Extract the (X, Y) coordinate from the center of the cell holding the provided text.  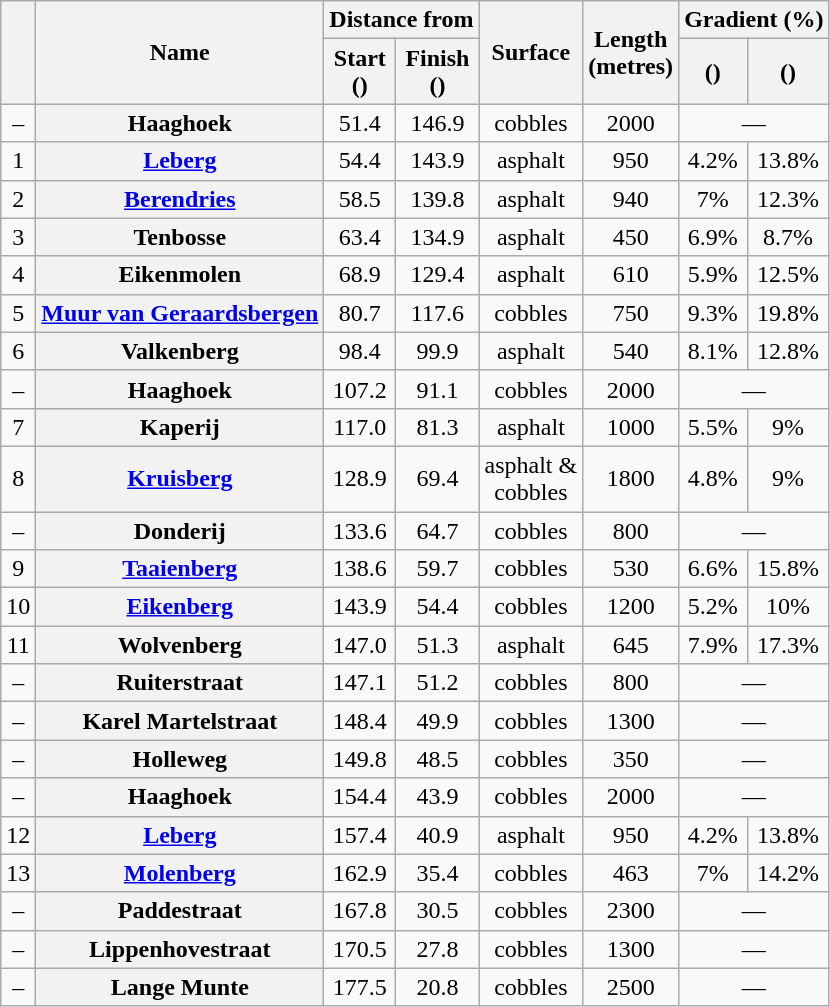
40.9 (438, 835)
147.1 (360, 683)
9.3% (713, 313)
940 (631, 199)
12.3% (788, 199)
463 (631, 873)
51.4 (360, 123)
5 (18, 313)
Holleweg (180, 759)
450 (631, 237)
35.4 (438, 873)
750 (631, 313)
128.9 (360, 478)
138.6 (360, 569)
91.1 (438, 389)
Eikenmolen (180, 275)
5.9% (713, 275)
asphalt &cobbles (531, 478)
Karel Martelstraat (180, 721)
540 (631, 351)
350 (631, 759)
Ruiterstraat (180, 683)
2500 (631, 987)
81.3 (438, 427)
147.0 (360, 645)
610 (631, 275)
Kaperij (180, 427)
Muur van Geraardsbergen (180, 313)
6.6% (713, 569)
12.8% (788, 351)
Lange Munte (180, 987)
Tenbosse (180, 237)
146.9 (438, 123)
5.5% (713, 427)
98.4 (360, 351)
Paddestraat (180, 911)
43.9 (438, 797)
14.2% (788, 873)
170.5 (360, 949)
49.9 (438, 721)
9 (18, 569)
58.5 (360, 199)
8.1% (713, 351)
48.5 (438, 759)
Start() (360, 72)
162.9 (360, 873)
133.6 (360, 531)
1200 (631, 607)
Distance from (402, 20)
2 (18, 199)
149.8 (360, 759)
13 (18, 873)
129.4 (438, 275)
157.4 (360, 835)
Valkenberg (180, 351)
7.9% (713, 645)
Molenberg (180, 873)
Finish() (438, 72)
17.3% (788, 645)
148.4 (360, 721)
1000 (631, 427)
51.2 (438, 683)
59.7 (438, 569)
10 (18, 607)
99.9 (438, 351)
Length(metres) (631, 52)
51.3 (438, 645)
6.9% (713, 237)
Taaienberg (180, 569)
Donderij (180, 531)
10% (788, 607)
12.5% (788, 275)
8.7% (788, 237)
6 (18, 351)
530 (631, 569)
5.2% (713, 607)
20.8 (438, 987)
134.9 (438, 237)
30.5 (438, 911)
Lippenhovestraat (180, 949)
Wolvenberg (180, 645)
177.5 (360, 987)
1800 (631, 478)
645 (631, 645)
4 (18, 275)
167.8 (360, 911)
12 (18, 835)
Berendries (180, 199)
Name (180, 52)
107.2 (360, 389)
117.0 (360, 427)
11 (18, 645)
2300 (631, 911)
68.9 (360, 275)
27.8 (438, 949)
64.7 (438, 531)
154.4 (360, 797)
4.8% (713, 478)
3 (18, 237)
8 (18, 478)
Eikenberg (180, 607)
7 (18, 427)
1 (18, 161)
69.4 (438, 478)
15.8% (788, 569)
117.6 (438, 313)
63.4 (360, 237)
Gradient (%) (754, 20)
19.8% (788, 313)
Kruisberg (180, 478)
139.8 (438, 199)
Surface (531, 52)
80.7 (360, 313)
